Capture the cell that displays the provided text and extract its (X, Y) central coordinate. 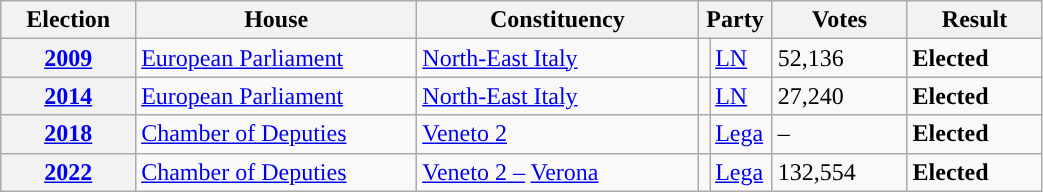
Result (974, 20)
Party (735, 20)
House (276, 20)
27,240 (840, 96)
2022 (68, 172)
52,136 (840, 58)
Veneto 2 (558, 134)
2009 (68, 58)
Votes (840, 20)
Election (68, 20)
2014 (68, 96)
132,554 (840, 172)
2018 (68, 134)
– (840, 134)
Veneto 2 – Verona (558, 172)
Constituency (558, 20)
